Provide the (X, Y) coordinate of the cell's center where the given text is located.  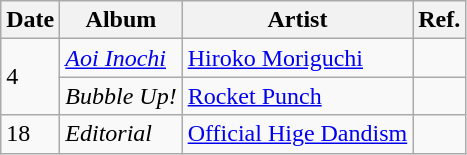
Hiroko Moriguchi (298, 58)
Bubble Up! (121, 96)
4 (30, 77)
Rocket Punch (298, 96)
18 (30, 134)
Official Hige Dandism (298, 134)
Artist (298, 20)
Date (30, 20)
Album (121, 20)
Editorial (121, 134)
Ref. (440, 20)
Aoi Inochi (121, 58)
